Detect which cell encompasses the target text, then output its (x, y) center coordinate. 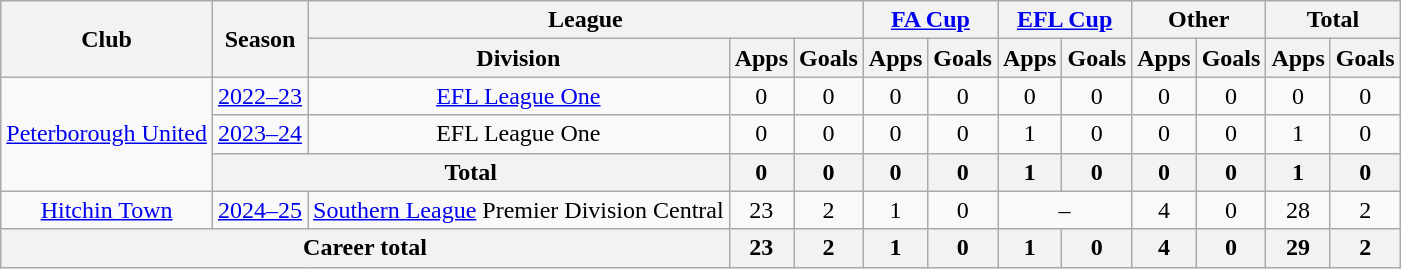
– (1065, 210)
Division (519, 58)
28 (1298, 210)
EFL Cup (1065, 20)
29 (1298, 248)
2022–23 (260, 96)
Peterborough United (107, 134)
FA Cup (930, 20)
2023–24 (260, 134)
Season (260, 39)
League (586, 20)
Hitchin Town (107, 210)
Other (1199, 20)
Club (107, 39)
Southern League Premier Division Central (519, 210)
2024–25 (260, 210)
Career total (365, 248)
